Locate the cell with the specified text and output its [X, Y] center coordinate. 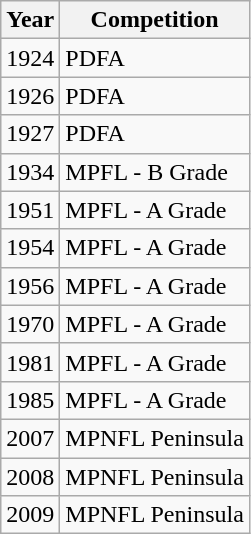
Year [30, 20]
1956 [30, 286]
1926 [30, 96]
1985 [30, 400]
1927 [30, 134]
1951 [30, 210]
1934 [30, 172]
2007 [30, 438]
1970 [30, 324]
MPFL - B Grade [155, 172]
Competition [155, 20]
2009 [30, 515]
1981 [30, 362]
1924 [30, 58]
1954 [30, 248]
2008 [30, 477]
